Determine the [x, y] coordinate at the center of the cell enclosing the given text.  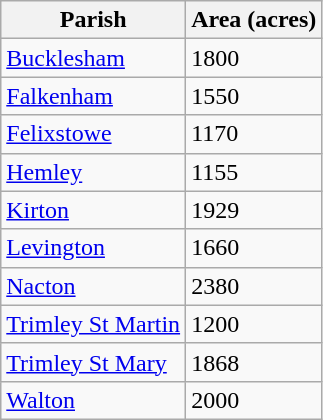
Trimley St Mary [94, 362]
Trimley St Martin [94, 324]
1550 [254, 96]
Parish [94, 20]
Levington [94, 248]
1868 [254, 362]
Kirton [94, 210]
Walton [94, 400]
1200 [254, 324]
Hemley [94, 172]
Area (acres) [254, 20]
Nacton [94, 286]
2380 [254, 286]
1800 [254, 58]
Bucklesham [94, 58]
1170 [254, 134]
Felixstowe [94, 134]
1660 [254, 248]
1155 [254, 172]
2000 [254, 400]
Falkenham [94, 96]
1929 [254, 210]
